Determine the [x, y] coordinate at the center of the cell enclosing the given text.  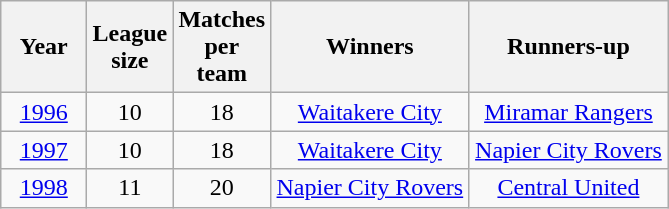
11 [130, 188]
Winners [370, 47]
Year [44, 47]
Central United [568, 188]
Miramar Rangers [568, 112]
1997 [44, 150]
Runners-up [568, 47]
Matches per team [222, 47]
1998 [44, 188]
1996 [44, 112]
League size [130, 47]
20 [222, 188]
